Search for the cell housing the specified text and yield its (x, y) center coordinate. 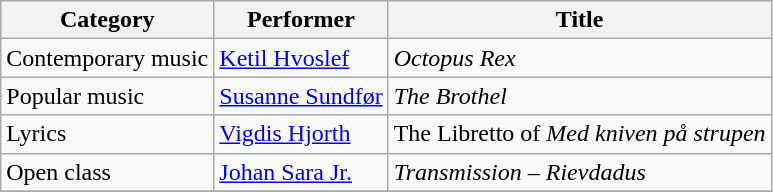
Category (108, 20)
Title (580, 20)
Octopus Rex (580, 58)
Performer (301, 20)
Lyrics (108, 134)
Johan Sara Jr. (301, 172)
Open class (108, 172)
Ketil Hvoslef (301, 58)
Contemporary music (108, 58)
The Libretto of Med kniven på strupen (580, 134)
Transmission – Rievdadus (580, 172)
The Brothel (580, 96)
Popular music (108, 96)
Vigdis Hjorth (301, 134)
Susanne Sundfør (301, 96)
